For the text-containing cell, return its midpoint in (X, Y) coordinate format. 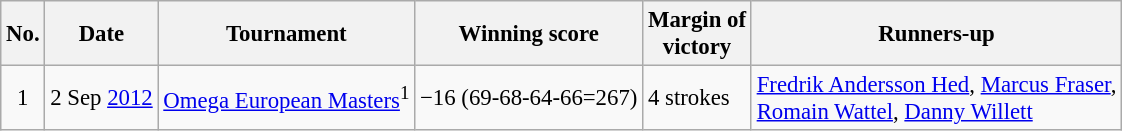
Omega European Masters1 (286, 98)
Tournament (286, 34)
Runners-up (936, 34)
4 strokes (698, 98)
Fredrik Andersson Hed, Marcus Fraser, Romain Wattel, Danny Willett (936, 98)
Margin ofvictory (698, 34)
Date (102, 34)
2 Sep 2012 (102, 98)
−16 (69-68-64-66=267) (529, 98)
1 (23, 98)
No. (23, 34)
Winning score (529, 34)
